Pinpoint the cell where the given text exists, returning its [X, Y] midpoint coordinate. 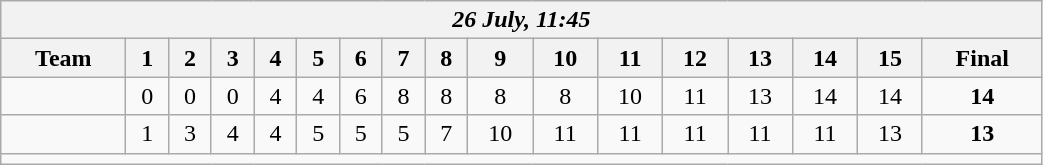
15 [890, 58]
Final [982, 58]
12 [696, 58]
Team [64, 58]
2 [190, 58]
26 July, 11:45 [522, 20]
9 [500, 58]
